Provide the [x, y] coordinate of the cell's center where the given text is located.  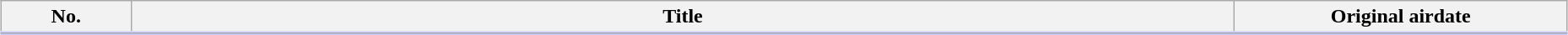
Title [683, 17]
No. [66, 17]
Original airdate [1401, 17]
